Return the [x, y] coordinate for the center point of the cell that contains the specified text.  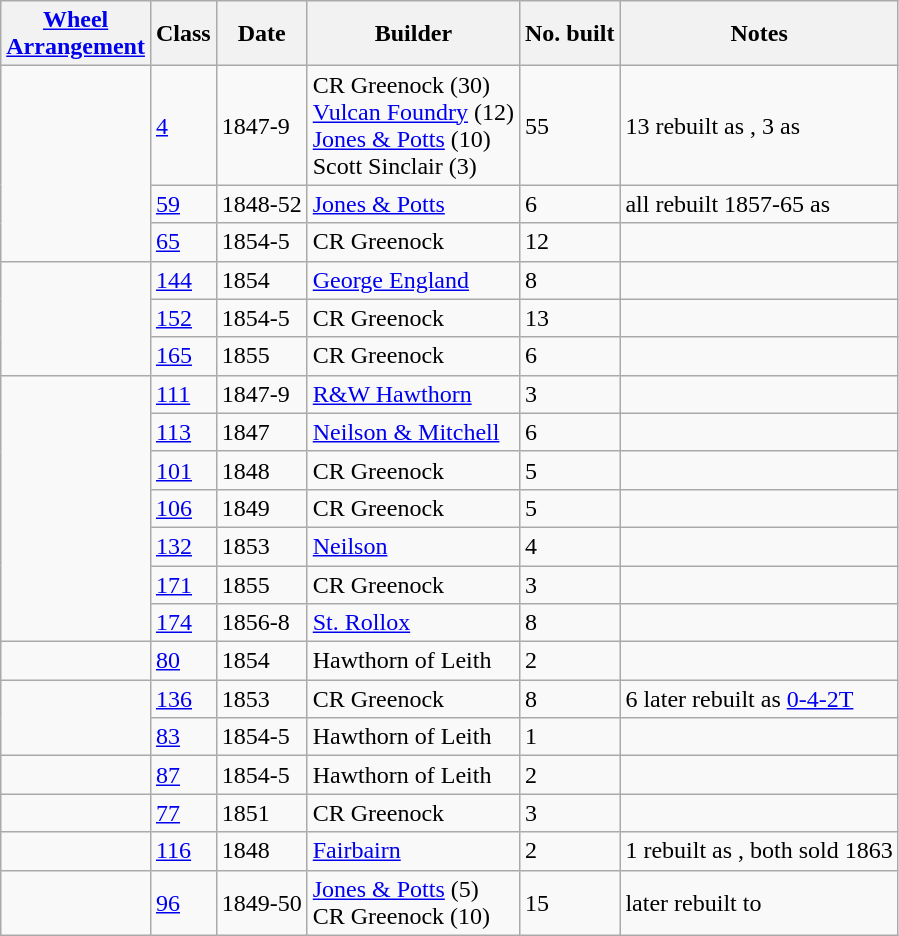
87 [183, 775]
1848-52 [262, 204]
Fairbairn [413, 851]
96 [183, 902]
136 [183, 699]
13 [569, 318]
George England [413, 280]
111 [183, 394]
Date [262, 34]
Jones & Potts (5)CR Greenock (10) [413, 902]
165 [183, 356]
1 rebuilt as , both sold 1863 [759, 851]
15 [569, 902]
113 [183, 432]
12 [569, 242]
83 [183, 737]
1851 [262, 813]
Notes [759, 34]
1849 [262, 508]
Jones & Potts [413, 204]
WheelArrangement [76, 34]
80 [183, 661]
174 [183, 623]
No. built [569, 34]
Builder [413, 34]
St. Rollox [413, 623]
1 [569, 737]
106 [183, 508]
Neilson & Mitchell [413, 432]
1849-50 [262, 902]
77 [183, 813]
101 [183, 470]
all rebuilt 1857-65 as [759, 204]
13 rebuilt as , 3 as [759, 126]
Neilson [413, 546]
R&W Hawthorn [413, 394]
later rebuilt to [759, 902]
Class [183, 34]
55 [569, 126]
CR Greenock (30) Vulcan Foundry (12) Jones & Potts (10) Scott Sinclair (3) [413, 126]
171 [183, 585]
6 later rebuilt as 0-4-2T [759, 699]
132 [183, 546]
1856-8 [262, 623]
116 [183, 851]
152 [183, 318]
1847 [262, 432]
65 [183, 242]
144 [183, 280]
59 [183, 204]
